Return [X, Y] of the center of cell containing provided text 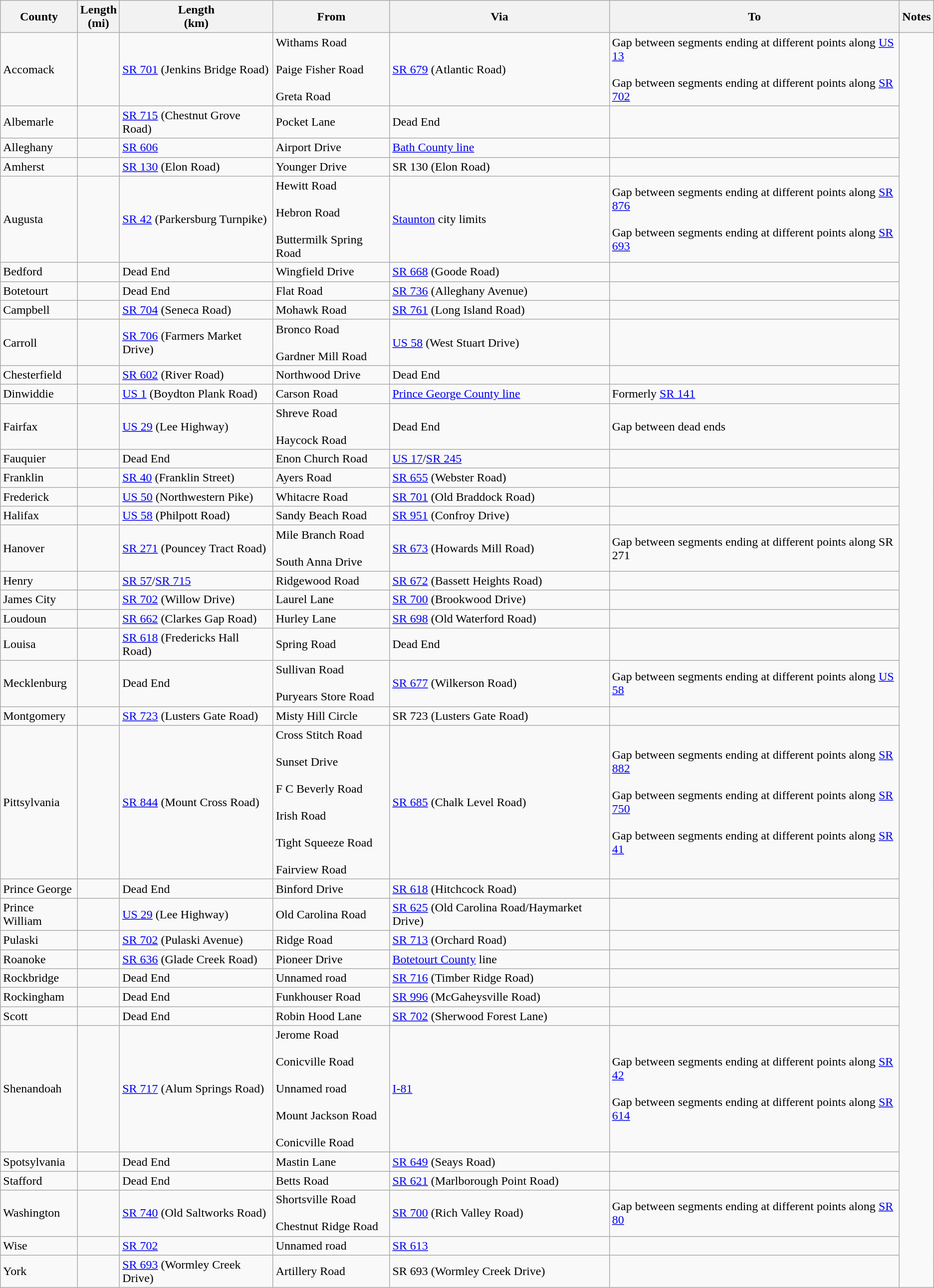
Sandy Beach Road [331, 516]
SR 677 (Wilkerson Road) [499, 683]
SR 685 (Chalk Level Road) [499, 802]
Prince George [39, 888]
SR 621 (Marlborough Point Road) [499, 1181]
Prince George County line [499, 394]
Hurley Lane [331, 619]
From [331, 17]
Jerome RoadConicville RoadUnnamed roadMount Jackson RoadConicville Road [331, 1089]
SR 740 (Old Saltworks Road) [197, 1213]
Length(km) [197, 17]
Botetourt [39, 291]
Alleghany [39, 148]
SR 702 (Pulaski Avenue) [197, 940]
Withams RoadPaige Fisher RoadGreta Road [331, 69]
SR 672 (Bassett Heights Road) [499, 581]
Laurel Lane [331, 600]
To [754, 17]
SR 655 (Webster Road) [499, 478]
Artillery Road [331, 1271]
Funkhouser Road [331, 997]
Stafford [39, 1181]
SR 761 (Long Island Road) [499, 310]
Gap between segments ending at different points along SR 80 [754, 1213]
SR 700 (Rich Valley Road) [499, 1213]
Sullivan RoadPuryears Store Road [331, 683]
SR 271 (Pouncey Tract Road) [197, 548]
Pulaski [39, 940]
Rockingham [39, 997]
SR 704 (Seneca Road) [197, 310]
Fauquier [39, 459]
Flat Road [331, 291]
Gap between segments ending at different points along SR 42Gap between segments ending at different points along SR 614 [754, 1089]
Ridgewood Road [331, 581]
Hanover [39, 548]
Henry [39, 581]
Northwood Drive [331, 375]
Hewitt RoadHebron RoadButtermilk Spring Road [331, 219]
Younger Drive [331, 167]
SR 700 (Brookwood Drive) [499, 600]
Halifax [39, 516]
SR 951 (Confroy Drive) [499, 516]
Ridge Road [331, 940]
Mohawk Road [331, 310]
Chesterfield [39, 375]
Amherst [39, 167]
I-81 [499, 1089]
SR 716 (Timber Ridge Road) [499, 978]
US 58 (Philpott Road) [197, 516]
Frederick [39, 497]
Pioneer Drive [331, 959]
SR 702 (Sherwood Forest Lane) [499, 1016]
SR 706 (Farmers Market Drive) [197, 342]
Bronco RoadGardner Mill Road [331, 342]
Wingfield Drive [331, 272]
SR 649 (Seays Road) [499, 1162]
Rockbridge [39, 978]
Notes [917, 17]
SR 662 (Clarkes Gap Road) [197, 619]
Carroll [39, 342]
Old Carolina Road [331, 914]
SR 613 [499, 1246]
Montgomery [39, 716]
Mecklenburg [39, 683]
SR 717 (Alum Springs Road) [197, 1089]
SR 679 (Atlantic Road) [499, 69]
SR 702 (Willow Drive) [197, 600]
SR 42 (Parkersburg Turnpike) [197, 219]
SR 701 (Jenkins Bridge Road) [197, 69]
Shenandoah [39, 1089]
Via [499, 17]
Loudoun [39, 619]
Botetourt County line [499, 959]
Gap between segments ending at different points along US 58 [754, 683]
Accomack [39, 69]
Misty Hill Circle [331, 716]
US 17/SR 245 [499, 459]
Augusta [39, 219]
Betts Road [331, 1181]
Prince William [39, 914]
Mile Branch RoadSouth Anna Drive [331, 548]
SR 636 (Glade Creek Road) [197, 959]
Length(mi) [98, 17]
Bedford [39, 272]
SR 40 (Franklin Street) [197, 478]
Spring Road [331, 644]
US 58 (West Stuart Drive) [499, 342]
Binford Drive [331, 888]
SR 602 (River Road) [197, 375]
Scott [39, 1016]
SR 996 (McGaheysville Road) [499, 997]
Albemarle [39, 122]
SR 618 (Fredericks Hall Road) [197, 644]
Louisa [39, 644]
Gap between dead ends [754, 426]
Pocket Lane [331, 122]
Airport Drive [331, 148]
SR 57/SR 715 [197, 581]
Carson Road [331, 394]
Spotsylvania [39, 1162]
SR 606 [197, 148]
Cross Stitch RoadSunset DriveF C Beverly RoadIrish RoadTight Squeeze RoadFairview Road [331, 802]
James City [39, 600]
Formerly SR 141 [754, 394]
Pittsylvania [39, 802]
SR 736 (Alleghany Avenue) [499, 291]
Gap between segments ending at different points along SR 876Gap between segments ending at different points along SR 693 [754, 219]
Enon Church Road [331, 459]
SR 713 (Orchard Road) [499, 940]
US 50 (Northwestern Pike) [197, 497]
Gap between segments ending at different points along SR 271 [754, 548]
Washington [39, 1213]
SR 625 (Old Carolina Road/Haymarket Drive) [499, 914]
Whitacre Road [331, 497]
Fairfax [39, 426]
Robin Hood Lane [331, 1016]
Ayers Road [331, 478]
York [39, 1271]
SR 698 (Old Waterford Road) [499, 619]
SR 702 [197, 1246]
SR 618 (Hitchcock Road) [499, 888]
Campbell [39, 310]
Shreve RoadHaycock Road [331, 426]
Shortsville RoadChestnut Ridge Road [331, 1213]
SR 701 (Old Braddock Road) [499, 497]
Gap between segments ending at different points along US 13Gap between segments ending at different points along SR 702 [754, 69]
Bath County line [499, 148]
US 1 (Boydton Plank Road) [197, 394]
Franklin [39, 478]
Mastin Lane [331, 1162]
Wise [39, 1246]
County [39, 17]
Roanoke [39, 959]
Dinwiddie [39, 394]
Staunton city limits [499, 219]
SR 668 (Goode Road) [499, 272]
SR 673 (Howards Mill Road) [499, 548]
SR 844 (Mount Cross Road) [197, 802]
SR 715 (Chestnut Grove Road) [197, 122]
